Identify which cell holds the provided text, then report its [x, y] central coordinate. 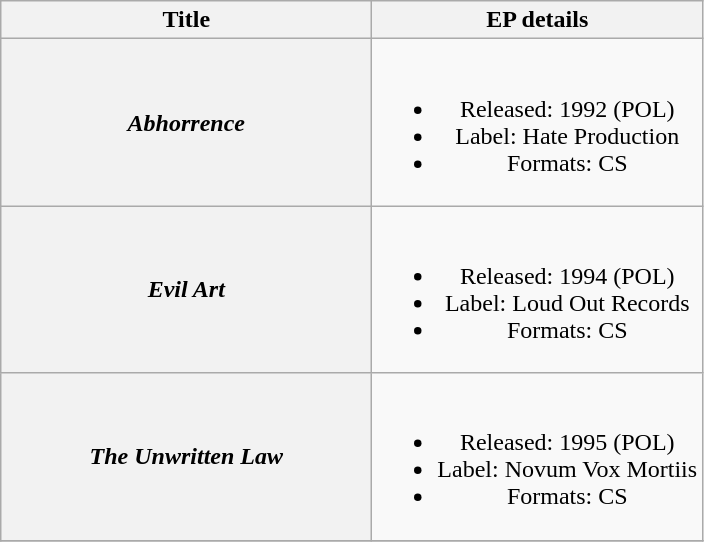
The Unwritten Law [186, 456]
Released: 1995 (POL)Label: Novum Vox MortiisFormats: CS [538, 456]
EP details [538, 20]
Released: 1994 (POL)Label: Loud Out RecordsFormats: CS [538, 290]
Abhorrence [186, 122]
Title [186, 20]
Evil Art [186, 290]
Released: 1992 (POL)Label: Hate ProductionFormats: CS [538, 122]
